Provide the (X, Y) coordinate of the cell's center where the given text is located.  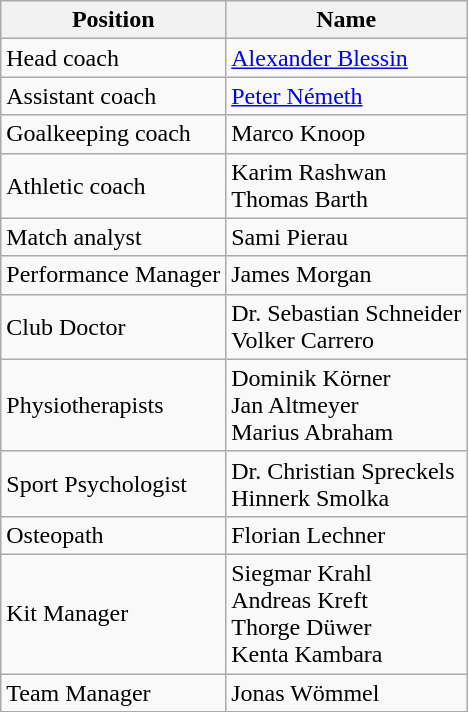
Peter Németh (346, 96)
Goalkeeping coach (114, 134)
Dr. Christian Spreckels Hinnerk Smolka (346, 484)
Osteopath (114, 535)
Siegmar Krahl Andreas Kreft Thorge Düwer Kenta Kambara (346, 614)
Jonas Wömmel (346, 693)
Name (346, 20)
Head coach (114, 58)
Karim Rashwan Thomas Barth (346, 186)
Athletic coach (114, 186)
James Morgan (346, 275)
Position (114, 20)
Marco Knoop (346, 134)
Match analyst (114, 237)
Sami Pierau (346, 237)
Assistant coach (114, 96)
Dr. Sebastian Schneider Volker Carrero (346, 326)
Sport Psychologist (114, 484)
Alexander Blessin (346, 58)
Performance Manager (114, 275)
Dominik Körner Jan Altmeyer Marius Abraham (346, 405)
Florian Lechner (346, 535)
Physiotherapists (114, 405)
Club Doctor (114, 326)
Team Manager (114, 693)
Kit Manager (114, 614)
